Output the [x, y] coordinate of the center of the cell containing the given text.  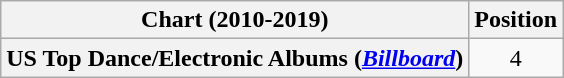
US Top Dance/Electronic Albums (Billboard) [235, 58]
4 [516, 58]
Position [516, 20]
Chart (2010-2019) [235, 20]
